Return the (x, y) coordinate for the center point of the cell that contains the specified text.  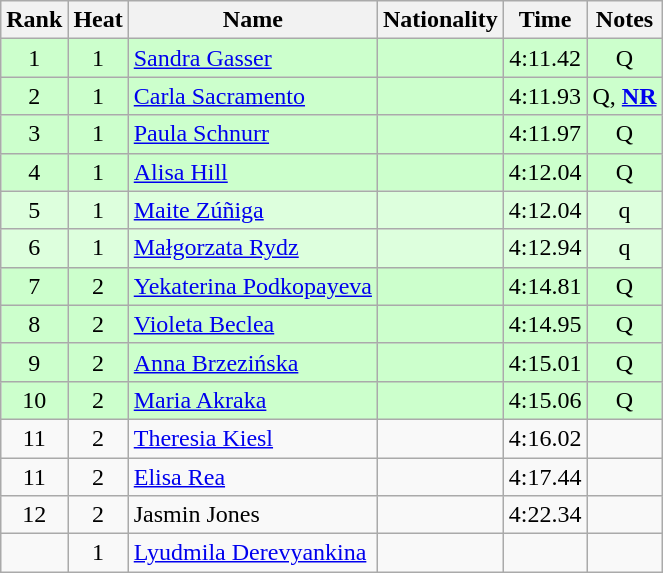
Anna Brzezińska (252, 362)
4:12.94 (545, 248)
4:17.44 (545, 477)
9 (34, 362)
4:14.95 (545, 324)
4:15.06 (545, 400)
Notes (624, 20)
Maite Zúñiga (252, 210)
Jasmin Jones (252, 515)
Lyudmila Derevyankina (252, 553)
4 (34, 172)
Maria Akraka (252, 400)
Elisa Rea (252, 477)
Time (545, 20)
12 (34, 515)
Carla Sacramento (252, 96)
Name (252, 20)
Yekaterina Podkopayeva (252, 286)
Nationality (440, 20)
Q, NR (624, 96)
3 (34, 134)
Paula Schnurr (252, 134)
Rank (34, 20)
Sandra Gasser (252, 58)
5 (34, 210)
4:14.81 (545, 286)
6 (34, 248)
Małgorzata Rydz (252, 248)
Theresia Kiesl (252, 438)
7 (34, 286)
4:15.01 (545, 362)
4:11.42 (545, 58)
8 (34, 324)
4:11.97 (545, 134)
Violeta Beclea (252, 324)
4:16.02 (545, 438)
10 (34, 400)
4:11.93 (545, 96)
4:22.34 (545, 515)
Heat (98, 20)
Alisa Hill (252, 172)
